Capture the cell that displays the provided text and extract its (X, Y) central coordinate. 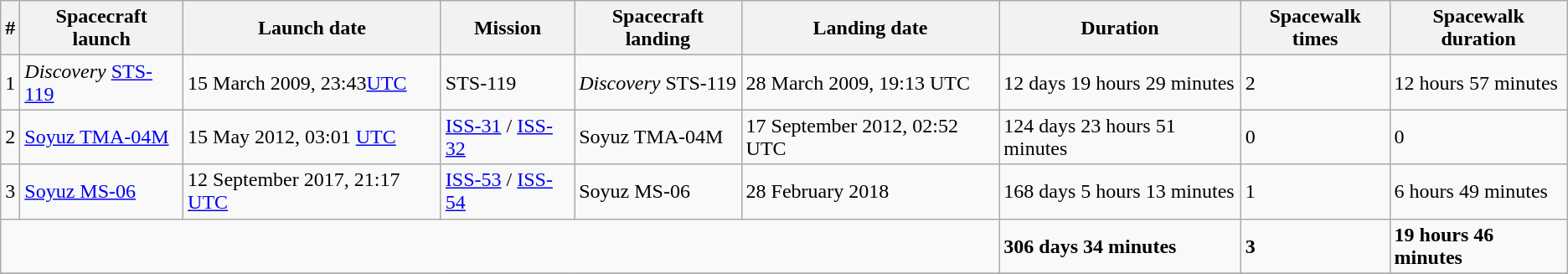
Spacewalk times (1315, 28)
Spacewalk duration (1478, 28)
15 March 2009, 23:43UTC (312, 82)
124 days 23 hours 51 minutes (1120, 137)
Duration (1120, 28)
Spacecraft landing (658, 28)
ISS-53 / ISS-54 (508, 191)
15 May 2012, 03:01 UTC (312, 137)
12 September 2017, 21:17 UTC (312, 191)
Mission (508, 28)
28 March 2009, 19:13 UTC (870, 82)
17 September 2012, 02:52 UTC (870, 137)
Spacecraft launch (102, 28)
168 days 5 hours 13 minutes (1120, 191)
6 hours 49 minutes (1478, 191)
12 days 19 hours 29 minutes (1120, 82)
306 days 34 minutes (1120, 246)
ISS-31 / ISS-32 (508, 137)
Launch date (312, 28)
28 February 2018 (870, 191)
Landing date (870, 28)
12 hours 57 minutes (1478, 82)
STS-119 (508, 82)
# (10, 28)
19 hours 46 minutes (1478, 246)
